Pinpoint the cell where the given text exists, returning its (x, y) midpoint coordinate. 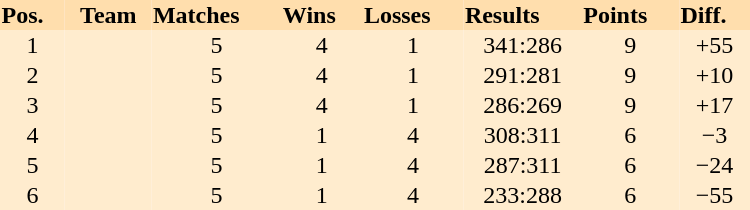
−3 (714, 135)
3 (32, 105)
Pos. (32, 15)
308:311 (522, 135)
Losses (412, 15)
291:281 (522, 75)
+10 (714, 75)
Matches (216, 15)
2 (32, 75)
Team (108, 15)
Wins (322, 15)
+55 (714, 45)
−55 (714, 195)
−24 (714, 165)
Points (630, 15)
287:311 (522, 165)
Diff. (714, 15)
286:269 (522, 105)
341:286 (522, 45)
+17 (714, 105)
233:288 (522, 195)
Results (522, 15)
